Locate the cell with the specified text and output its (x, y) center coordinate. 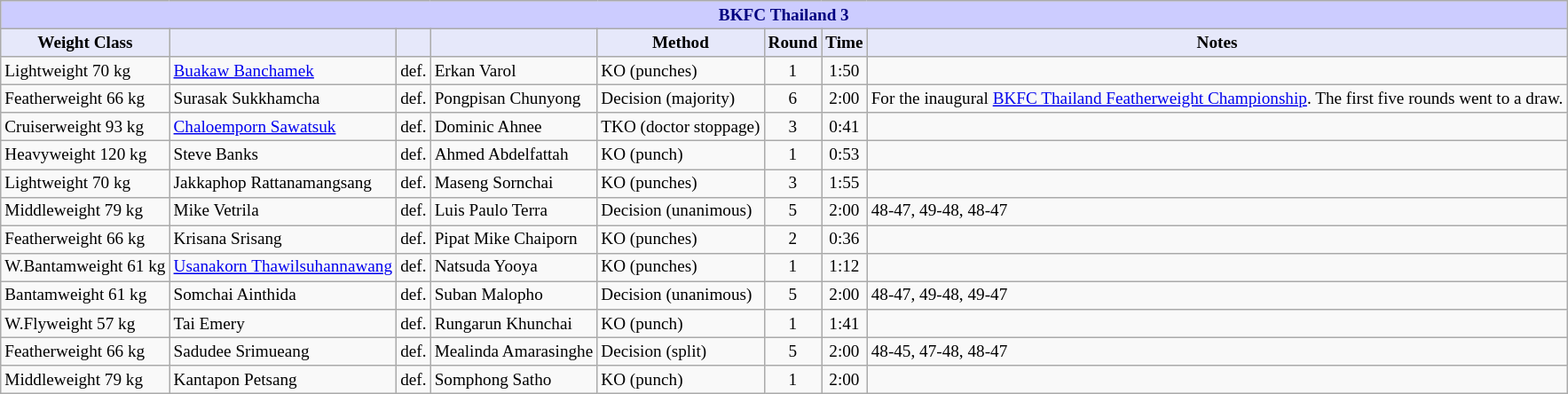
Usanakorn Thawilsuhannawang (283, 267)
Dominic Ahnee (514, 127)
Jakkaphop Rattanamangsang (283, 183)
Weight Class (85, 43)
Bantamweight 61 kg (85, 295)
Mike Vetrila (283, 211)
1:50 (845, 71)
48-45, 47-48, 48-47 (1217, 351)
Maseng Sornchai (514, 183)
Decision (split) (681, 351)
Round (793, 43)
Method (681, 43)
Suban Malopho (514, 295)
0:53 (845, 155)
2 (793, 240)
Erkan Varol (514, 71)
Mealinda Amarasinghe (514, 351)
TKO (doctor stoppage) (681, 127)
Sadudee Srimueang (283, 351)
Ahmed Abdelfattah (514, 155)
Somphong Satho (514, 380)
W.Bantamweight 61 kg (85, 267)
Heavyweight 120 kg (85, 155)
48-47, 49-48, 48-47 (1217, 211)
Cruiserweight 93 kg (85, 127)
1:12 (845, 267)
0:36 (845, 240)
Tai Emery (283, 324)
For the inaugural BKFC Thailand Featherweight Championship. The first five rounds went to a draw. (1217, 98)
Rungarun Khunchai (514, 324)
Notes (1217, 43)
Pipat Mike Chaiporn (514, 240)
1:55 (845, 183)
W.Flyweight 57 kg (85, 324)
Decision (majority) (681, 98)
Time (845, 43)
Chaloemporn Sawatsuk (283, 127)
48-47, 49-48, 49-47 (1217, 295)
Krisana Srisang (283, 240)
0:41 (845, 127)
6 (793, 98)
Somchai Ainthida (283, 295)
Steve Banks (283, 155)
Buakaw Banchamek (283, 71)
Luis Paulo Terra (514, 211)
Surasak Sukkhamcha (283, 98)
Natsuda Yooya (514, 267)
Pongpisan Chunyong (514, 98)
BKFC Thailand 3 (784, 15)
Kantapon Petsang (283, 380)
1:41 (845, 324)
